Scan for the cell matching the given text and deliver its [x, y] coordinate at center. 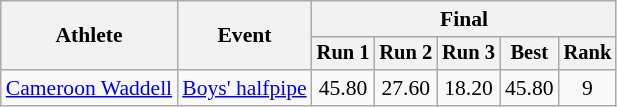
Best [530, 54]
27.60 [406, 88]
Run 2 [406, 54]
Cameroon Waddell [89, 88]
Boys' halfpipe [244, 88]
Final [464, 19]
Event [244, 36]
18.20 [468, 88]
9 [588, 88]
Athlete [89, 36]
Rank [588, 54]
Run 1 [344, 54]
Run 3 [468, 54]
